Capture the cell that displays the provided text and extract its (x, y) central coordinate. 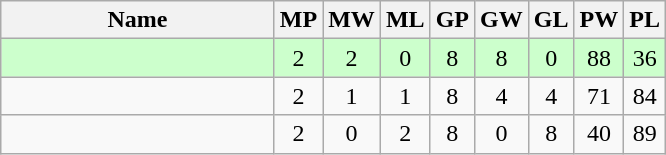
GP (452, 20)
GW (502, 20)
Name (138, 20)
MW (352, 20)
40 (599, 134)
71 (599, 96)
84 (645, 96)
36 (645, 58)
MP (298, 20)
ML (405, 20)
88 (599, 58)
PL (645, 20)
PW (599, 20)
89 (645, 134)
GL (551, 20)
